Locate the cell with the specified text and output its [X, Y] center coordinate. 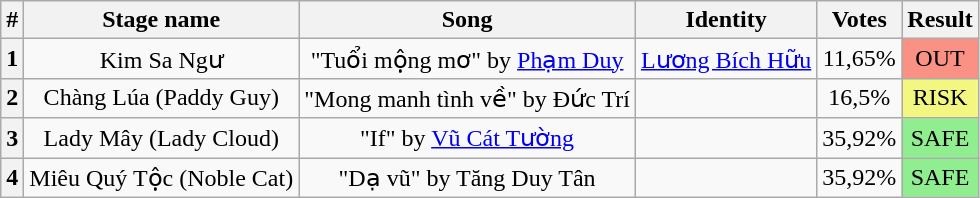
Votes [860, 20]
"If" by Vũ Cát Tường [468, 138]
Miêu Quý Tộc (Noble Cat) [162, 178]
"Mong manh tình về" by Đức Trí [468, 98]
3 [12, 138]
Identity [726, 20]
11,65% [860, 59]
RISK [940, 98]
OUT [940, 59]
Song [468, 20]
Lương Bích Hữu [726, 59]
Lady Mây (Lady Cloud) [162, 138]
"Tuổi mộng mơ" by Phạm Duy [468, 59]
Chàng Lúa (Paddy Guy) [162, 98]
Kim Sa Ngư [162, 59]
2 [12, 98]
16,5% [860, 98]
1 [12, 59]
4 [12, 178]
Result [940, 20]
"Dạ vũ" by Tăng Duy Tân [468, 178]
# [12, 20]
Stage name [162, 20]
